From the cell containing the given text, extract its center point as (x, y) coordinate. 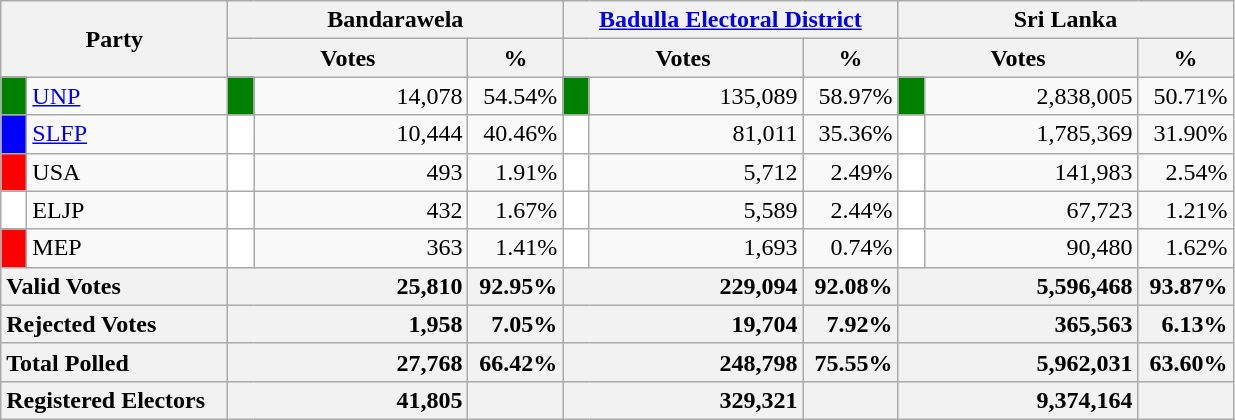
40.46% (516, 134)
141,983 (1031, 172)
248,798 (683, 362)
1.91% (516, 172)
2.44% (850, 210)
2,838,005 (1031, 96)
7.92% (850, 324)
0.74% (850, 248)
MEP (128, 248)
92.08% (850, 286)
Badulla Electoral District (730, 20)
1,958 (348, 324)
5,596,468 (1018, 286)
Valid Votes (114, 286)
1.41% (516, 248)
5,712 (696, 172)
2.54% (1186, 172)
SLFP (128, 134)
Party (114, 39)
93.87% (1186, 286)
135,089 (696, 96)
UNP (128, 96)
363 (361, 248)
7.05% (516, 324)
75.55% (850, 362)
90,480 (1031, 248)
1.62% (1186, 248)
81,011 (696, 134)
1.67% (516, 210)
1,693 (696, 248)
25,810 (348, 286)
432 (361, 210)
365,563 (1018, 324)
31.90% (1186, 134)
92.95% (516, 286)
67,723 (1031, 210)
5,962,031 (1018, 362)
54.54% (516, 96)
Registered Electors (114, 400)
10,444 (361, 134)
50.71% (1186, 96)
14,078 (361, 96)
66.42% (516, 362)
Bandarawela (396, 20)
63.60% (1186, 362)
Total Polled (114, 362)
9,374,164 (1018, 400)
Sri Lanka (1066, 20)
2.49% (850, 172)
USA (128, 172)
6.13% (1186, 324)
58.97% (850, 96)
1.21% (1186, 210)
41,805 (348, 400)
493 (361, 172)
229,094 (683, 286)
ELJP (128, 210)
329,321 (683, 400)
1,785,369 (1031, 134)
35.36% (850, 134)
19,704 (683, 324)
27,768 (348, 362)
5,589 (696, 210)
Rejected Votes (114, 324)
